For the text-containing cell, return its midpoint in [X, Y] coordinate format. 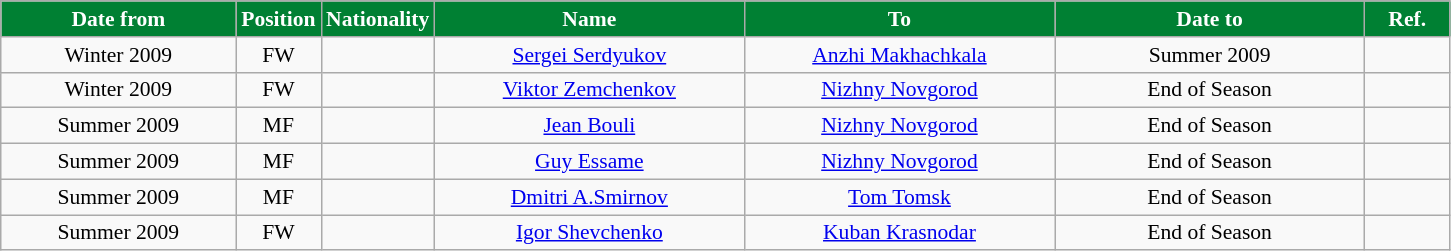
Tom Tomsk [899, 197]
Igor Shevchenko [589, 233]
Dmitri A.Smirnov [589, 197]
Guy Essame [589, 162]
Name [589, 19]
Sergei Serdyukov [589, 55]
Jean Bouli [589, 126]
Anzhi Makhachkala [899, 55]
Nationality [378, 19]
Position [278, 19]
Ref. [1408, 19]
To [899, 19]
Date from [118, 19]
Viktor Zemchenkov [589, 90]
Kuban Krasnodar [899, 233]
Date to [1210, 19]
